Search for the cell housing the specified text and yield its (x, y) center coordinate. 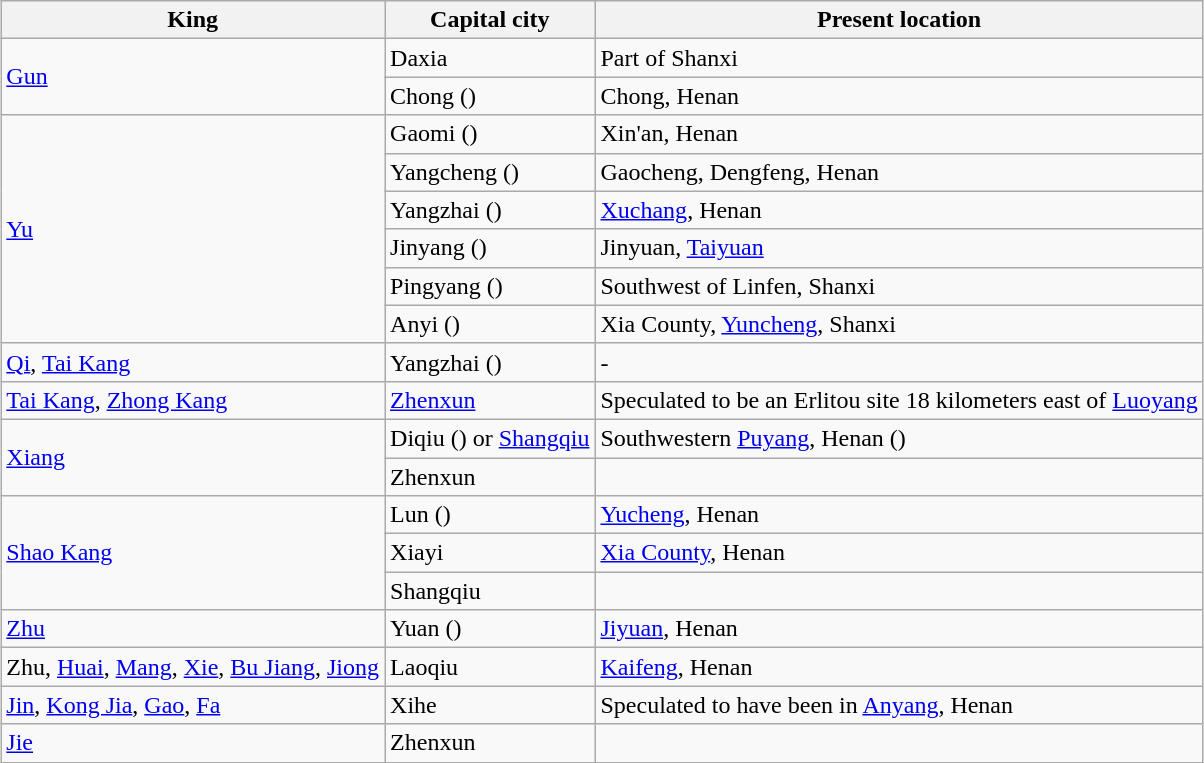
Yucheng, Henan (899, 515)
Yangcheng () (490, 172)
Speculated to have been in Anyang, Henan (899, 705)
Xiayi (490, 553)
Lun () (490, 515)
Jinyuan, Taiyuan (899, 248)
Speculated to be an Erlitou site 18 kilometers east of Luoyang (899, 400)
Xia County, Henan (899, 553)
Shao Kang (193, 553)
Kaifeng, Henan (899, 667)
Southwestern Puyang, Henan () (899, 438)
Jin, Kong Jia, Gao, Fa (193, 705)
Xuchang, Henan (899, 210)
Pingyang () (490, 286)
- (899, 362)
Tai Kang, Zhong Kang (193, 400)
Zhu (193, 629)
Part of Shanxi (899, 58)
Present location (899, 20)
Gun (193, 77)
Chong () (490, 96)
Xiang (193, 457)
Yu (193, 229)
King (193, 20)
Jiyuan, Henan (899, 629)
Xihe (490, 705)
Zhu, Huai, Mang, Xie, Bu Jiang, Jiong (193, 667)
Laoqiu (490, 667)
Yuan () (490, 629)
Anyi () (490, 324)
Southwest of Linfen, Shanxi (899, 286)
Xia County, Yuncheng, Shanxi (899, 324)
Jie (193, 743)
Chong, Henan (899, 96)
Gaocheng, Dengfeng, Henan (899, 172)
Capital city (490, 20)
Jinyang () (490, 248)
Xin'an, Henan (899, 134)
Gaomi () (490, 134)
Diqiu () or Shangqiu (490, 438)
Daxia (490, 58)
Shangqiu (490, 591)
Qi, Tai Kang (193, 362)
